Identify which cell holds the provided text, then report its (x, y) central coordinate. 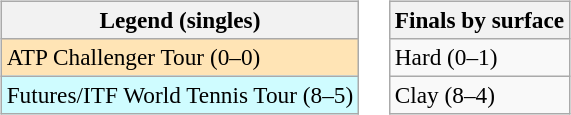
Hard (0–1) (479, 57)
Legend (singles) (180, 20)
Clay (8–4) (479, 95)
Futures/ITF World Tennis Tour (8–5) (180, 95)
ATP Challenger Tour (0–0) (180, 57)
Finals by surface (479, 20)
